Extract the (X, Y) coordinate from the center of the cell holding the provided text.  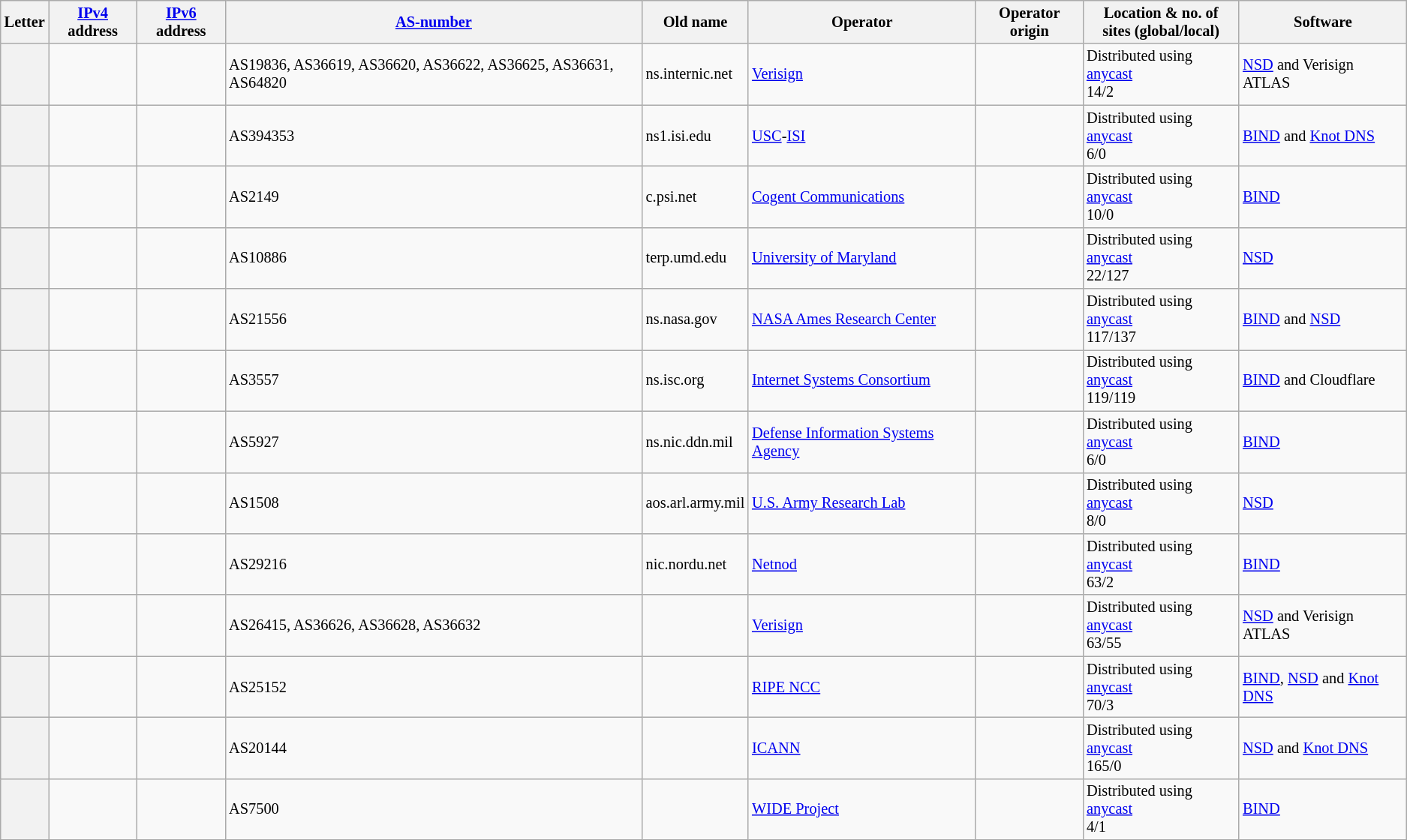
Software (1323, 22)
AS21556 (434, 319)
AS19836, AS36619, AS36620, AS36622, AS36625, AS36631, AS64820 (434, 74)
IPv4 address (93, 22)
ns1.isi.edu (695, 136)
BIND and NSD (1323, 319)
Distributed using anycast22/127 (1161, 258)
USC-ISI (861, 136)
AS25152 (434, 687)
AS1508 (434, 503)
Distributed using anycast165/0 (1161, 748)
AS3557 (434, 380)
Internet Systems Consortium (861, 380)
U.S. Army Research Lab (861, 503)
Letter (25, 22)
Distributed using anycast8/0 (1161, 503)
BIND, NSD and Knot DNS (1323, 687)
AS7500 (434, 809)
aos.arl.army.mil (695, 503)
Operator (861, 22)
Distributed using anycast14/2 (1161, 74)
c.psi.net (695, 196)
AS20144 (434, 748)
ns.isc.org (695, 380)
AS2149 (434, 196)
Distributed using anycast117/137 (1161, 319)
Distributed using anycast63/55 (1161, 625)
ns.nasa.gov (695, 319)
WIDE Project (861, 809)
Location & no. ofsites (global/local) (1161, 22)
Netnod (861, 564)
BIND and Knot DNS (1323, 136)
ns.nic.ddn.mil (695, 442)
AS26415, AS36626, AS36628, AS36632 (434, 625)
AS29216 (434, 564)
ICANN (861, 748)
ns.internic.net (695, 74)
AS5927 (434, 442)
nic.nordu.net (695, 564)
Distributed using anycast4/1 (1161, 809)
Distributed using anycast10/0 (1161, 196)
IPv6 address (181, 22)
RIPE NCC (861, 687)
terp.umd.edu (695, 258)
AS394353 (434, 136)
University of Maryland (861, 258)
AS-number (434, 22)
Distributed using anycast70/3 (1161, 687)
Cogent Communications (861, 196)
AS10886 (434, 258)
Defense Information Systems Agency (861, 442)
Distributed using anycast63/2 (1161, 564)
NASA Ames Research Center (861, 319)
Old name (695, 22)
Operator origin (1030, 22)
NSD and Knot DNS (1323, 748)
BIND and Cloudflare (1323, 380)
Distributed using anycast119/119 (1161, 380)
